Locate the cell with the specified text and output its [x, y] center coordinate. 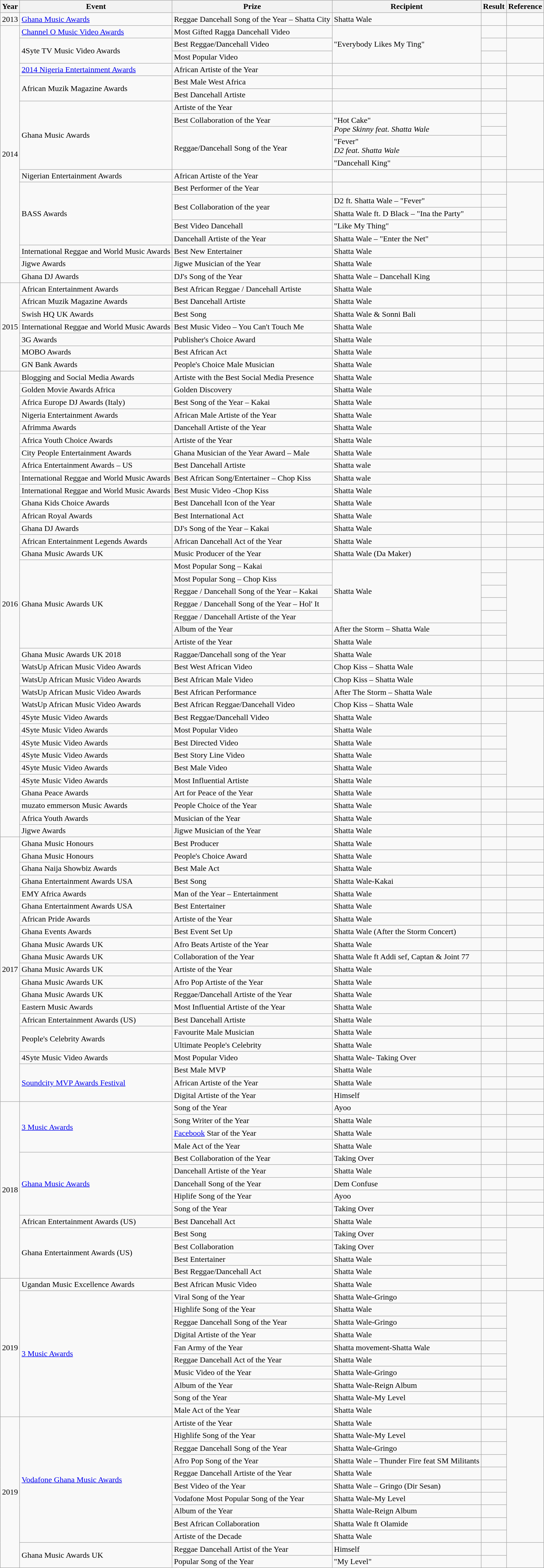
Best International Act [252, 516]
Golden Movie Awards Africa [96, 390]
Music Video of the Year [252, 1372]
People's Celebrity Awards [96, 1039]
Best African Male Video [252, 680]
"Hot Cake"Pope Skinny feat. Shatta Wale [407, 124]
"Everybody Likes My Ting" [407, 44]
"Like My Thing" [407, 226]
Most Influential Artiste of the Year [252, 1007]
Best Performer of the Year [252, 188]
Reggae / Dancehall Artiste of the Year [252, 617]
Reggae Dancehall Song of the Year – Shatta City [252, 19]
Afro Beats Artiste of the Year [252, 944]
Reggae/Dancehall Artiste of the Year [252, 995]
Fan Army of the Year [252, 1347]
Africa Youth Awards [96, 818]
Ghana Naija Showbiz Awards [96, 869]
Man of the Year – Entertainment [252, 894]
Viral Song of the Year [252, 1297]
Reggae / Dancehall Song of the Year – Hol' It [252, 604]
Afrimma Awards [96, 428]
Shatta Wale ft Addi sef, Captan & Joint 77 [407, 957]
Shatta Wale – "Enter the Net" [407, 239]
Africa Europe DJ Awards (Italy) [96, 403]
Most Influential Artiste [252, 780]
Popular Song of the Year [252, 1561]
Most Gifted Ragga Dancehall Video [252, 32]
Best Male MVP [252, 1070]
Best Directed Video [252, 742]
Dancehall Song of the Year [252, 1183]
Prize [252, 7]
3G Awards [96, 339]
Artiste with the Best Social Media Presence [252, 377]
Best Music Video – You Can't Touch Me [252, 327]
Best African Collaboration [252, 1524]
Ghana Musician of the Year Award – Male [252, 453]
Shatta movement-Shatta Wale [407, 1347]
African Pride Awards [96, 919]
Reggae / Dancehall Song of the Year – Kakai [252, 592]
Collaboration of the Year [252, 957]
African Entertainment Awards [96, 289]
Best Male West Africa [252, 82]
People Choice of the Year [252, 806]
After The Storm – Shatta Wale [407, 692]
Best Dancehall Icon of the Year [252, 503]
Eastern Music Awards [96, 1007]
Vodafone Ghana Music Awards [96, 1480]
MOBO Awards [96, 352]
People's Choice Award [252, 856]
Best Story Line Video [252, 755]
Best Dancehall Act [252, 1221]
Event [96, 7]
Song Writer of the Year [252, 1120]
Ghana Music Awards UK 2018 [96, 654]
Reggae Dancehall Act of the Year [252, 1360]
Ghana Peace Awards [96, 793]
Ghana Entertainment Awards (US) [96, 1253]
Best Collaboration [252, 1247]
Shatta Wale & Sonni Bali [407, 314]
Best Producer [252, 843]
Best Reggae/Dancehall Act [252, 1272]
Shatta Wale ft. D Black – "Ina the Party" [407, 214]
2018 [10, 1190]
African Dancehall Act of the Year [252, 541]
Shatta Wale ft Olamide [407, 1524]
Music Producer of the Year [252, 553]
Africa Youth Choice Awards [96, 440]
2014 [10, 154]
Best African Act [252, 352]
Best Collaboration of the year [252, 207]
Favourite Male Musician [252, 1032]
Shatta Wale-Kakai [407, 881]
Publisher's Choice Award [252, 339]
Shatta Wale – Thunder Fire feat SM Militants [407, 1461]
After the Storm – Shatta Wale [407, 629]
Reggae Dancehall Artiste of the Year [252, 1473]
BASS Awards [96, 214]
"Dancehall King" [407, 163]
EMY Africa Awards [96, 894]
Afro Pop Song of the Year [252, 1461]
4Syte TV Music Video Awards [96, 51]
2013 [10, 19]
Swish HQ UK Awards [96, 314]
Shatta Wale – Dancehall King [407, 276]
Shatta Wale – Gringo (Dir Sesan) [407, 1486]
Best Video of the Year [252, 1486]
Soundcity MVP Awards Festival [96, 1083]
D2 ft. Shatta Wale – "Fever" [407, 201]
Shatta Wale (After the Storm Concert) [407, 931]
Blogging and Social Media Awards [96, 377]
Musician of the Year [252, 818]
GN Bank Awards [96, 364]
Dem Confuse [407, 1183]
Nigeria Entertainment Awards [96, 415]
Most Popular Song – Chop Kiss [252, 579]
2017 [10, 969]
Vodafone Most Popular Song of the Year [252, 1498]
City People Entertainment Awards [96, 453]
Afro Pop Artiste of the Year [252, 982]
Best Male Act [252, 869]
Reference [525, 7]
DJ's Song of the Year [252, 276]
muzato emmerson Music Awards [96, 806]
Best New Entertainer [252, 251]
2016 [10, 604]
Shatta Wale (Da Maker) [407, 553]
2014 Nigeria Entertainment Awards [96, 70]
Best Song of the Year – Kakai [252, 403]
People's Choice Male Musician [252, 364]
Best Male Video [252, 768]
Hiplife Song of the Year [252, 1196]
Facebook Star of the Year [252, 1133]
Artiste of the Decade [252, 1536]
African Entertainment Legends Awards [96, 541]
Ghana Kids Choice Awards [96, 503]
Raggae/Dancehall song of the Year [252, 654]
African Royal Awards [96, 516]
Shatta Wale- Taking Over [407, 1058]
Africa Entertainment Awards – US [96, 465]
Best Event Set Up [252, 931]
Best African Music Video [252, 1284]
Best Music Video -Chop Kiss [252, 491]
Channel O Music Video Awards [96, 32]
Most Popular Song – Kakai [252, 566]
Best African Song/Entertainer – Chop Kiss [252, 478]
Result [494, 7]
Best African Reggae / Dancehall Artiste [252, 289]
"My Level" [407, 1561]
Ugandan Music Excellence Awards [96, 1284]
2015 [10, 327]
Ultimate People's Celebrity [252, 1045]
"Fever"D2 feat. Shatta Wale [407, 146]
Ghana Events Awards [96, 931]
Best West African Video [252, 667]
DJ's Song of the Year – Kakai [252, 528]
Golden Discovery [252, 390]
Reggae/Dancehall Song of the Year [252, 148]
Recipient [407, 7]
Year [10, 7]
Art for Peace of the Year [252, 793]
Best Video Dancehall [252, 226]
Best African Reggae/Dancehall Video [252, 705]
Nigerian Entertainment Awards [96, 176]
Reggae Dancehall Artist of the Year [252, 1549]
African Male Artiste of the Year [252, 415]
Best African Performance [252, 692]
